Search for the cell housing the specified text and yield its (x, y) center coordinate. 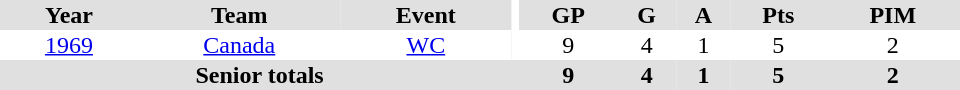
A (704, 15)
G (646, 15)
1969 (69, 45)
WC (426, 45)
GP (568, 15)
PIM (893, 15)
Event (426, 15)
Pts (778, 15)
Senior totals (260, 75)
Year (69, 15)
Canada (240, 45)
Team (240, 15)
